Find where the given text appears and provide that cell's center as [x, y] coordinate. 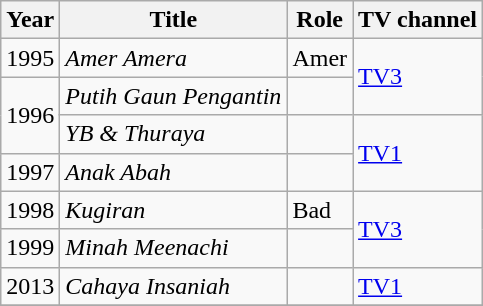
Anak Abah [174, 172]
Role [320, 20]
Bad [320, 210]
Year [30, 20]
Amer [320, 58]
TV channel [418, 20]
Cahaya Insaniah [174, 286]
Minah Meenachi [174, 248]
YB & Thuraya [174, 134]
2013 [30, 286]
1997 [30, 172]
1998 [30, 210]
Kugiran [174, 210]
1996 [30, 115]
1999 [30, 248]
Putih Gaun Pengantin [174, 96]
Title [174, 20]
1995 [30, 58]
Amer Amera [174, 58]
